Capture the cell that displays the provided text and extract its (x, y) central coordinate. 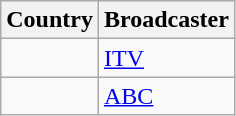
Country (50, 20)
Broadcaster (166, 20)
ABC (166, 96)
ITV (166, 58)
